From the cell containing the given text, extract its center point as [X, Y] coordinate. 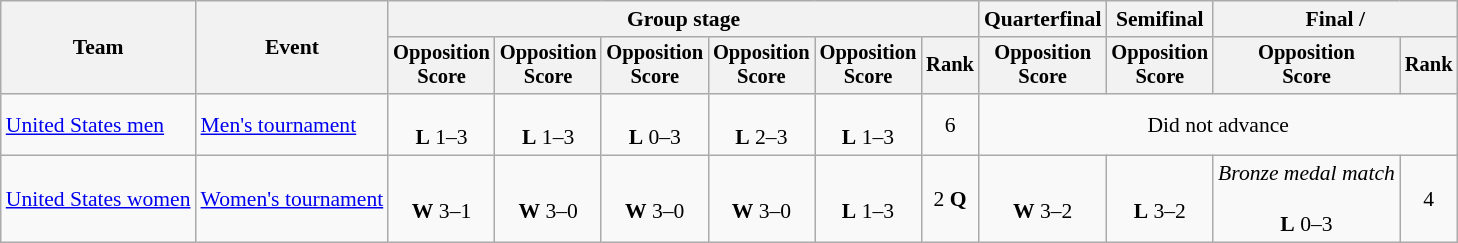
4 [1429, 200]
Men's tournament [292, 124]
Team [98, 48]
Semifinal [1160, 19]
United States men [98, 124]
L 0–3 [654, 124]
W 3–1 [442, 200]
Women's tournament [292, 200]
L 2–3 [762, 124]
6 [950, 124]
L 3–2 [1160, 200]
Quarterfinal [1043, 19]
W 3–2 [1043, 200]
Group stage [684, 19]
Did not advance [1218, 124]
United States women [98, 200]
2 Q [950, 200]
Event [292, 48]
Final / [1335, 19]
Bronze medal matchL 0–3 [1306, 200]
